Locate the cell with the specified text and output its [X, Y] center coordinate. 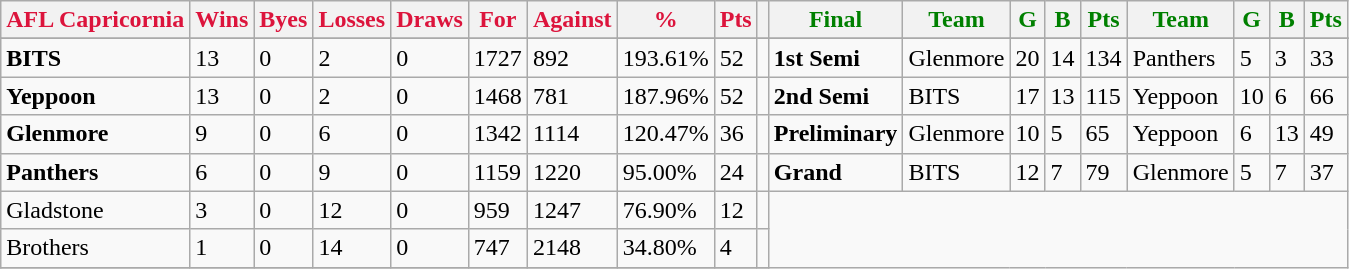
2nd Semi [836, 96]
Byes [284, 20]
66 [1326, 96]
1159 [498, 172]
65 [1104, 134]
Preliminary [836, 134]
34.80% [666, 248]
134 [1104, 58]
17 [1028, 96]
Losses [352, 20]
1st Semi [836, 58]
Against [572, 20]
20 [1028, 58]
892 [572, 58]
Gladstone [96, 210]
193.61% [666, 58]
747 [498, 248]
24 [736, 172]
% [666, 20]
Brothers [96, 248]
33 [1326, 58]
76.90% [666, 210]
36 [736, 134]
Wins [222, 20]
1342 [498, 134]
79 [1104, 172]
For [498, 20]
Final [836, 20]
95.00% [666, 172]
959 [498, 210]
1727 [498, 58]
Draws [430, 20]
4 [736, 248]
115 [1104, 96]
37 [1326, 172]
1468 [498, 96]
1247 [572, 210]
AFL Capricornia [96, 20]
781 [572, 96]
Grand [836, 172]
120.47% [666, 134]
187.96% [666, 96]
2148 [572, 248]
1 [222, 248]
49 [1326, 134]
1220 [572, 172]
1114 [572, 134]
